Locate the cell with the specified text and output its [x, y] center coordinate. 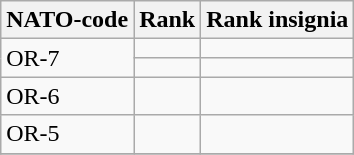
NATO-code [68, 20]
Rank [168, 20]
Rank insignia [278, 20]
OR-5 [68, 134]
OR-7 [68, 58]
OR-6 [68, 96]
